Find where the given text appears and provide that cell's center as [X, Y] coordinate. 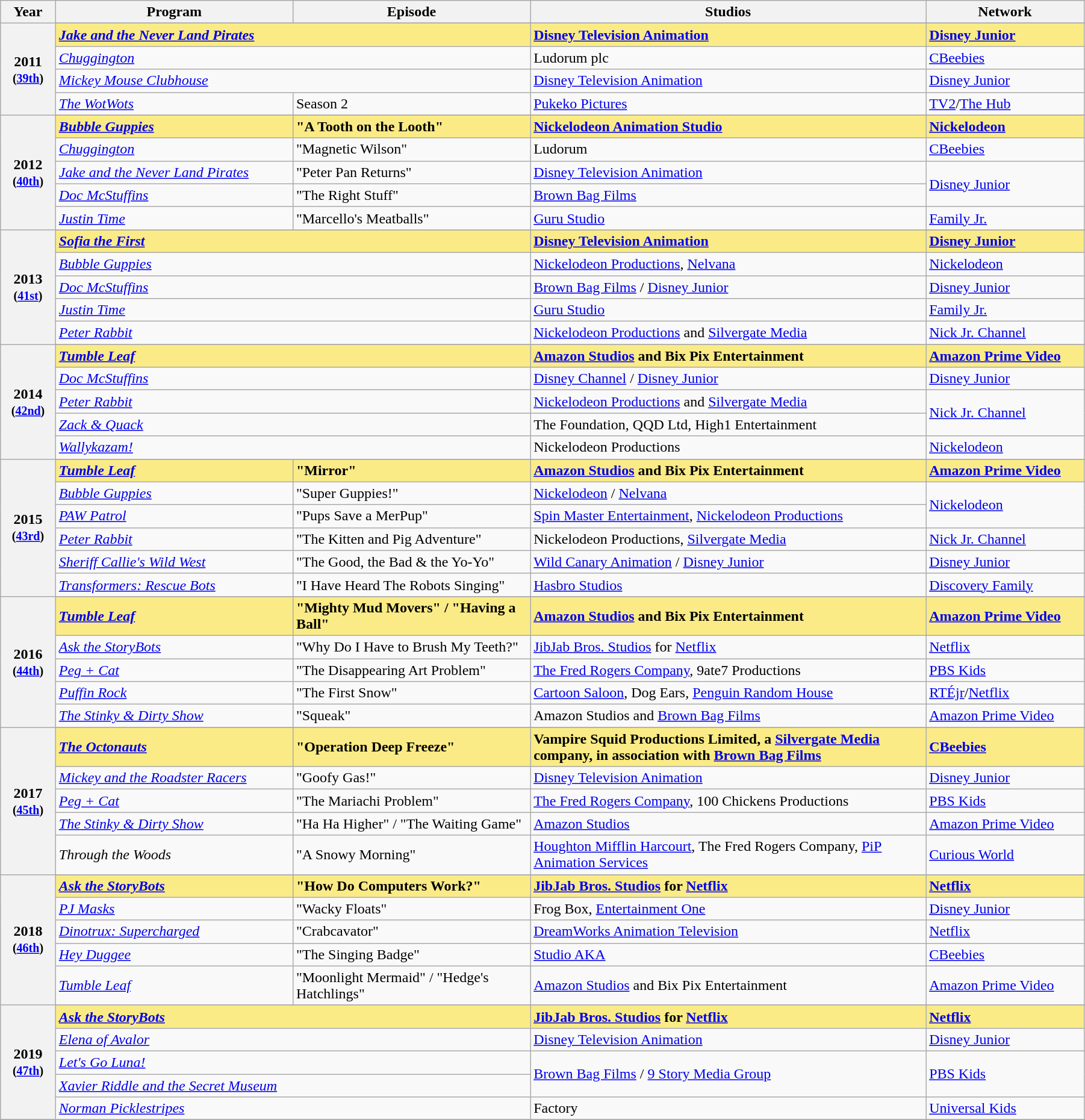
2017 (45th) [28, 801]
Hasbro Studios [729, 585]
Season 2 [411, 104]
"Mirror" [411, 470]
Spin Master Entertainment, Nickelodeon Productions [729, 516]
"A Snowy Morning" [411, 855]
Studios [729, 12]
Elena of Avalor [293, 1039]
Wallykazam! [293, 447]
Transformers: Rescue Bots [174, 585]
"The Kitten and Pig Adventure" [411, 539]
"Ha Ha Higher" / "The Waiting Game" [411, 824]
2019 (47th) [28, 1062]
Nickelodeon Productions [729, 447]
RTÉjr/Netflix [1006, 693]
Wild Canary Animation / Disney Junior [729, 562]
The Octonauts [174, 747]
"Super Guppies!" [411, 493]
"The Disappearing Art Problem" [411, 670]
"Pups Save a MerPup" [411, 516]
"The Right Stuff" [411, 195]
Through the Woods [174, 855]
"Goofy Gas!" [411, 778]
The Fred Rogers Company, 9ate7 Productions [729, 670]
Brown Bag Films / 9 Story Media Group [729, 1074]
"How Do Computers Work?" [411, 886]
Nickelodeon Animation Studio [729, 126]
Brown Bag Films [729, 195]
"Operation Deep Freeze" [411, 747]
Amazon Studios and Brown Bag Films [729, 716]
2018 (46th) [28, 939]
Cartoon Saloon, Dog Ears, Penguin Random House [729, 693]
"Mighty Mud Movers" / "Having a Ball" [411, 615]
PJ Masks [174, 909]
2016 (44th) [28, 661]
Sofia the First [293, 241]
"I Have Heard The Robots Singing" [411, 585]
Ludorum [729, 149]
Hey Duggee [174, 954]
"A Tooth on the Looth" [411, 126]
Puffin Rock [174, 693]
"Why Do I Have to Brush My Teeth?" [411, 647]
"The Good, the Bad & the Yo-Yo" [411, 562]
Curious World [1006, 855]
Network [1006, 12]
PAW Patrol [174, 516]
Disney Channel / Disney Junior [729, 379]
2015 (43rd) [28, 527]
Sheriff Callie's Wild West [174, 562]
Brown Bag Films / Disney Junior [729, 287]
Year [28, 12]
Vampire Squid Productions Limited, a Silvergate Media company, in association with Brown Bag Films [729, 747]
"The Singing Badge" [411, 954]
"Peter Pan Returns" [411, 172]
The Foundation, QQD Ltd, High1 Entertainment [729, 425]
Nickelodeon Productions, Silvergate Media [729, 539]
Mickey Mouse Clubhouse [293, 81]
"Marcello's Meatballs" [411, 218]
Nickelodeon Productions, Nelvana [729, 264]
2012 (40th) [28, 172]
"Crabcavator" [411, 932]
"The First Snow" [411, 693]
Dinotrux: Supercharged [174, 932]
"Moonlight Mermaid" / "Hedge's Hatchlings" [411, 985]
Pukeko Pictures [729, 104]
"The Mariachi Problem" [411, 801]
Ludorum plc [729, 58]
Nickelodeon / Nelvana [729, 493]
Houghton Mifflin Harcourt, The Fred Rogers Company, PiP Animation Services [729, 855]
2013 (41st) [28, 287]
The Fred Rogers Company, 100 Chickens Productions [729, 801]
Factory [729, 1109]
2014 (42nd) [28, 402]
Let's Go Luna! [293, 1062]
Xavier Riddle and the Secret Museum [293, 1086]
2011 (39th) [28, 69]
Norman Picklestripes [293, 1109]
Amazon Studios [729, 824]
Mickey and the Roadster Racers [174, 778]
Frog Box, Entertainment One [729, 909]
Program [174, 12]
"Squeak" [411, 716]
Studio AKA [729, 954]
DreamWorks Animation Television [729, 932]
Discovery Family [1006, 585]
Zack & Quack [293, 425]
TV2/The Hub [1006, 104]
Universal Kids [1006, 1109]
"Wacky Floats" [411, 909]
Episode [411, 12]
The WotWots [174, 104]
"Magnetic Wilson" [411, 149]
